Determine the [X, Y] coordinate at the center of the cell enclosing the given text.  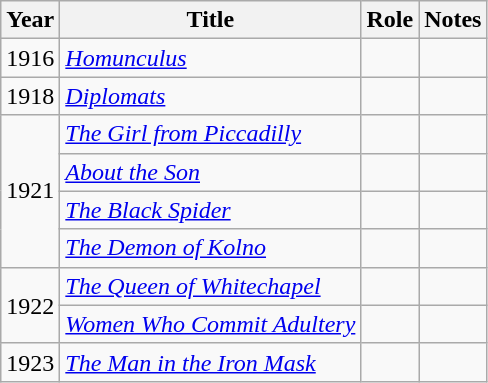
1916 [30, 58]
Year [30, 20]
About the Son [210, 172]
1922 [30, 305]
Title [210, 20]
The Demon of Kolno [210, 248]
Role [390, 20]
The Girl from Piccadilly [210, 134]
1921 [30, 191]
1918 [30, 96]
1923 [30, 362]
The Man in the Iron Mask [210, 362]
Diplomats [210, 96]
Women Who Commit Adultery [210, 324]
Notes [453, 20]
The Black Spider [210, 210]
The Queen of Whitechapel [210, 286]
Homunculus [210, 58]
